Identify which cell holds the provided text, then report its [X, Y] central coordinate. 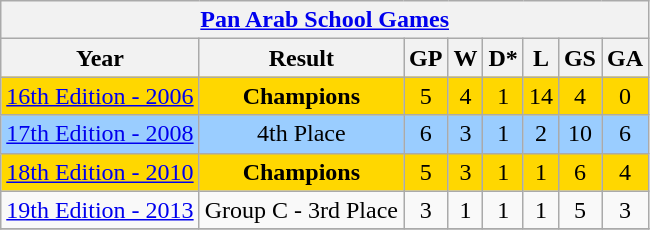
D* [503, 58]
Group C - 3rd Place [301, 210]
0 [626, 96]
GS [580, 58]
14 [540, 96]
Result [301, 58]
GP [426, 58]
19th Edition - 2013 [100, 210]
L [540, 58]
17th Edition - 2008 [100, 134]
4th Place [301, 134]
2 [540, 134]
Pan Arab School Games [325, 20]
W [466, 58]
GA [626, 58]
18th Edition - 2010 [100, 172]
Year [100, 58]
10 [580, 134]
16th Edition - 2006 [100, 96]
